Scan for the cell matching the given text and deliver its (x, y) coordinate at center. 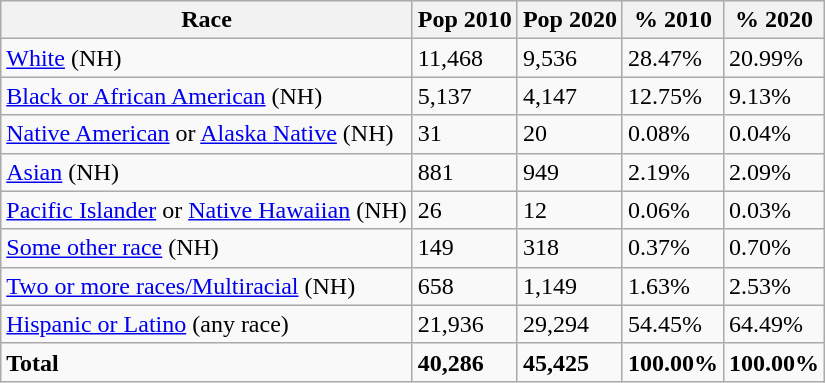
1.63% (672, 286)
31 (464, 134)
0.37% (672, 248)
Hispanic or Latino (any race) (207, 324)
9.13% (774, 96)
Pacific Islander or Native Hawaiian (NH) (207, 210)
Asian (NH) (207, 172)
881 (464, 172)
11,468 (464, 58)
318 (570, 248)
0.04% (774, 134)
45,425 (570, 362)
Some other race (NH) (207, 248)
4,147 (570, 96)
2.19% (672, 172)
Black or African American (NH) (207, 96)
Pop 2010 (464, 20)
% 2020 (774, 20)
5,137 (464, 96)
% 2010 (672, 20)
White (NH) (207, 58)
Total (207, 362)
0.03% (774, 210)
Race (207, 20)
949 (570, 172)
0.08% (672, 134)
Pop 2020 (570, 20)
21,936 (464, 324)
149 (464, 248)
40,286 (464, 362)
0.06% (672, 210)
12.75% (672, 96)
20 (570, 134)
54.45% (672, 324)
9,536 (570, 58)
12 (570, 210)
2.53% (774, 286)
0.70% (774, 248)
Two or more races/Multiracial (NH) (207, 286)
Native American or Alaska Native (NH) (207, 134)
29,294 (570, 324)
28.47% (672, 58)
1,149 (570, 286)
2.09% (774, 172)
20.99% (774, 58)
64.49% (774, 324)
658 (464, 286)
26 (464, 210)
